For the text-containing cell, return its midpoint in (X, Y) coordinate format. 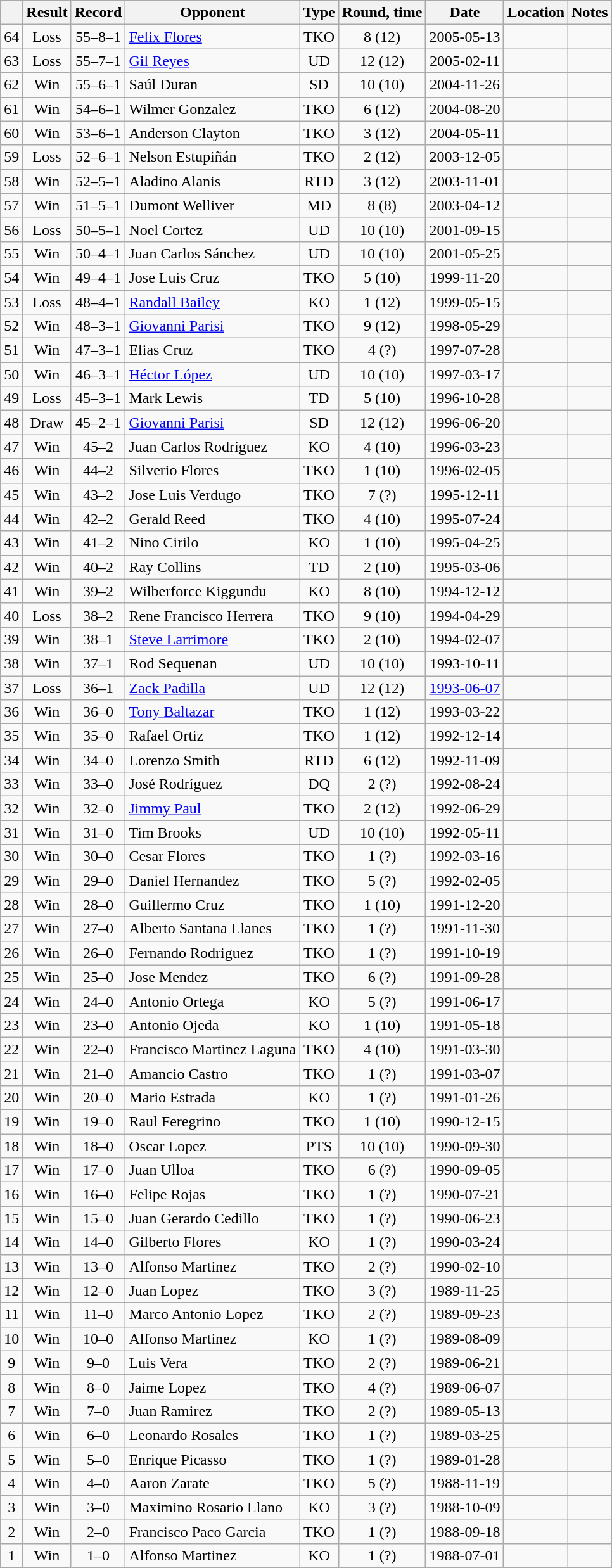
2003-04-12 (465, 205)
2003-11-01 (465, 181)
37 (11, 687)
Location (536, 13)
1999-05-15 (465, 302)
Fernando Rodriguez (213, 953)
5 (11, 1459)
1995-04-25 (465, 543)
Daniel Hernandez (213, 881)
Leonardo Rosales (213, 1435)
5–0 (98, 1459)
Aaron Zarate (213, 1484)
Felipe Rojas (213, 1194)
19–0 (98, 1122)
Francisco Paco Garcia (213, 1532)
62 (11, 85)
Mark Lewis (213, 398)
1990-03-24 (465, 1242)
1996-10-28 (465, 398)
46–3–1 (98, 374)
1997-07-28 (465, 350)
51–5–1 (98, 205)
39 (11, 639)
20–0 (98, 1098)
Juan Carlos Sánchez (213, 253)
1988-07-01 (465, 1556)
46 (11, 471)
27 (11, 929)
38–2 (98, 615)
1999-11-20 (465, 277)
11 (11, 1315)
Lorenzo Smith (213, 760)
23 (11, 1025)
1 (11, 1556)
Result (47, 13)
4–0 (98, 1484)
Steve Larrimore (213, 639)
41–2 (98, 543)
1993-03-22 (465, 712)
Randall Bailey (213, 302)
23–0 (98, 1025)
1994-04-29 (465, 615)
1989-08-09 (465, 1339)
7 (?) (382, 495)
1988-11-19 (465, 1484)
31–0 (98, 832)
Nelson Estupiñán (213, 157)
17 (11, 1170)
1989-03-25 (465, 1435)
Jose Mendez (213, 977)
58 (11, 181)
Opponent (213, 13)
12 (11, 1291)
Rafael Ortiz (213, 736)
11–0 (98, 1315)
42 (11, 567)
9–0 (98, 1363)
1992-12-14 (465, 736)
7–0 (98, 1411)
47 (11, 447)
8 (11, 1387)
1995-12-11 (465, 495)
41 (11, 591)
1992-08-24 (465, 784)
Juan Carlos Rodríguez (213, 447)
Guillermo Cruz (213, 905)
José Rodríguez (213, 784)
Elias Cruz (213, 350)
1988-09-18 (465, 1532)
1998-05-29 (465, 326)
Antonio Ortega (213, 1001)
43–2 (98, 495)
26 (11, 953)
13 (11, 1266)
40 (11, 615)
54 (11, 277)
56 (11, 229)
1992-05-11 (465, 832)
30–0 (98, 857)
38 (11, 663)
2005-05-13 (465, 37)
6–0 (98, 1435)
35–0 (98, 736)
Saúl Duran (213, 85)
53–6–1 (98, 133)
1991-03-30 (465, 1049)
2004-11-26 (465, 85)
Rod Sequenan (213, 663)
39–2 (98, 591)
1996-02-05 (465, 471)
Francisco Martinez Laguna (213, 1049)
1991-03-07 (465, 1074)
2003-12-05 (465, 157)
Gerald Reed (213, 519)
44–2 (98, 471)
21–0 (98, 1074)
9 (11, 1363)
2001-09-15 (465, 229)
PTS (319, 1146)
Record (98, 13)
Cesar Flores (213, 857)
49 (11, 398)
35 (11, 736)
30 (11, 857)
14 (11, 1242)
Oscar Lopez (213, 1146)
1990-06-23 (465, 1218)
18 (11, 1146)
48–3–1 (98, 326)
59 (11, 157)
36–1 (98, 687)
Jose Luis Cruz (213, 277)
14–0 (98, 1242)
1990-12-15 (465, 1122)
1992-03-16 (465, 857)
21 (11, 1074)
9 (10) (382, 615)
55–6–1 (98, 85)
2004-05-11 (465, 133)
63 (11, 61)
53 (11, 302)
52–5–1 (98, 181)
17–0 (98, 1170)
40–2 (98, 567)
Jaime Lopez (213, 1387)
1992-02-05 (465, 881)
1992-11-09 (465, 760)
64 (11, 37)
50 (11, 374)
Dumont Welliver (213, 205)
27–0 (98, 929)
45–3–1 (98, 398)
2001-05-25 (465, 253)
1991-10-19 (465, 953)
24 (11, 1001)
8 (12) (382, 37)
9 (12) (382, 326)
Type (319, 13)
Tim Brooks (213, 832)
57 (11, 205)
18–0 (98, 1146)
8 (10) (382, 591)
10 (11, 1339)
8 (8) (382, 205)
25 (11, 977)
Juan Lopez (213, 1291)
1989-06-21 (465, 1363)
60 (11, 133)
1991-05-18 (465, 1025)
DQ (319, 784)
7 (11, 1411)
1990-09-05 (465, 1170)
28–0 (98, 905)
1996-03-23 (465, 447)
Enrique Picasso (213, 1459)
Draw (47, 423)
16–0 (98, 1194)
55–7–1 (98, 61)
1989-11-25 (465, 1291)
Ray Collins (213, 567)
10–0 (98, 1339)
26–0 (98, 953)
29–0 (98, 881)
1990-07-21 (465, 1194)
45–2 (98, 447)
4 (11, 1484)
Jimmy Paul (213, 808)
Rene Francisco Herrera (213, 615)
Juan Ulloa (213, 1170)
Mario Estrada (213, 1098)
1989-01-28 (465, 1459)
13–0 (98, 1266)
16 (11, 1194)
Silverio Flores (213, 471)
37–1 (98, 663)
55–8–1 (98, 37)
1991-12-20 (465, 905)
47–3–1 (98, 350)
Noel Cortez (213, 229)
1989-09-23 (465, 1315)
1991-06-17 (465, 1001)
Aladino Alanis (213, 181)
Felix Flores (213, 37)
1993-06-07 (465, 687)
2004-08-20 (465, 109)
36 (11, 712)
51 (11, 350)
8–0 (98, 1387)
25–0 (98, 977)
Luis Vera (213, 1363)
15 (11, 1218)
Wilmer Gonzalez (213, 109)
61 (11, 109)
Gil Reyes (213, 61)
34 (11, 760)
44 (11, 519)
Anderson Clayton (213, 133)
1–0 (98, 1556)
6 (11, 1435)
2–0 (98, 1532)
2005-02-11 (465, 61)
50–4–1 (98, 253)
1989-05-13 (465, 1411)
1995-07-24 (465, 519)
33–0 (98, 784)
Juan Ramirez (213, 1411)
15–0 (98, 1218)
Notes (590, 13)
36–0 (98, 712)
Alberto Santana Llanes (213, 929)
1991-01-26 (465, 1098)
45 (11, 495)
1997-03-17 (465, 374)
1996-06-20 (465, 423)
52–6–1 (98, 157)
52 (11, 326)
Date (465, 13)
Antonio Ojeda (213, 1025)
48 (11, 423)
50–5–1 (98, 229)
1995-03-06 (465, 567)
33 (11, 784)
Round, time (382, 13)
1994-02-07 (465, 639)
34–0 (98, 760)
43 (11, 543)
Zack Padilla (213, 687)
22 (11, 1049)
55 (11, 253)
54–6–1 (98, 109)
MD (319, 205)
Héctor López (213, 374)
1992-06-29 (465, 808)
12–0 (98, 1291)
1994-12-12 (465, 591)
48–4–1 (98, 302)
Gilberto Flores (213, 1242)
38–1 (98, 639)
Marco Antonio Lopez (213, 1315)
1988-10-09 (465, 1508)
Amancio Castro (213, 1074)
1990-02-10 (465, 1266)
31 (11, 832)
Tony Baltazar (213, 712)
29 (11, 881)
3 (11, 1508)
Jose Luis Verdugo (213, 495)
1991-11-30 (465, 929)
3–0 (98, 1508)
1989-06-07 (465, 1387)
Juan Gerardo Cedillo (213, 1218)
22–0 (98, 1049)
2 (11, 1532)
49–4–1 (98, 277)
1993-10-11 (465, 663)
Maximino Rosario Llano (213, 1508)
Raul Feregrino (213, 1122)
32–0 (98, 808)
28 (11, 905)
45–2–1 (98, 423)
1990-09-30 (465, 1146)
Wilberforce Kiggundu (213, 591)
32 (11, 808)
24–0 (98, 1001)
20 (11, 1098)
42–2 (98, 519)
19 (11, 1122)
Nino Cirilo (213, 543)
1991-09-28 (465, 977)
